Determine the [x, y] coordinate at the center of the cell enclosing the given text.  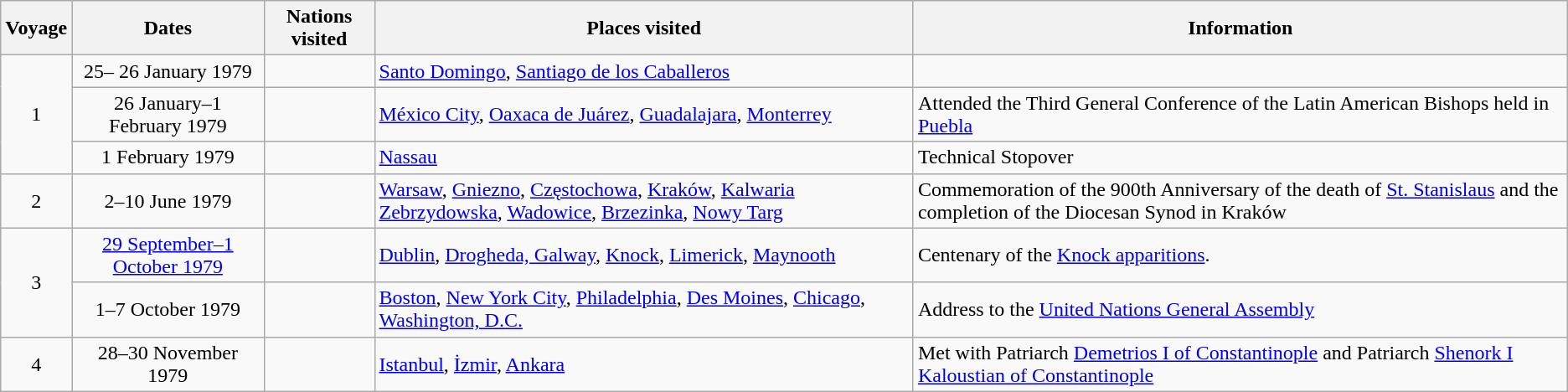
2–10 June 1979 [168, 201]
Technical Stopover [1240, 157]
28–30 November 1979 [168, 364]
4 [37, 364]
Address to the United Nations General Assembly [1240, 310]
1 February 1979 [168, 157]
Places visited [643, 28]
Attended the Third General Conference of the Latin American Bishops held in Puebla [1240, 114]
29 September–1 October 1979 [168, 255]
3 [37, 282]
Nassau [643, 157]
1 [37, 114]
México City, Oaxaca de Juárez, Guadalajara, Monterrey [643, 114]
Voyage [37, 28]
Information [1240, 28]
Warsaw, Gniezno, Częstochowa, Kraków, Kalwaria Zebrzydowska, Wadowice, Brzezinka, Nowy Targ [643, 201]
Centenary of the Knock apparitions. [1240, 255]
26 January–1 February 1979 [168, 114]
25– 26 January 1979 [168, 71]
Dublin, Drogheda, Galway, Knock, Limerick, Maynooth [643, 255]
Commemoration of the 900th Anniversary of the death of St. Stanislaus and the completion of the Diocesan Synod in Kraków [1240, 201]
Istanbul, İzmir, Ankara [643, 364]
Santo Domingo, Santiago de los Caballeros [643, 71]
1–7 October 1979 [168, 310]
Met with Patriarch Demetrios I of Constantinople and Patriarch Shenork I Kaloustian of Constantinople [1240, 364]
2 [37, 201]
Nations visited [319, 28]
Dates [168, 28]
Boston, New York City, Philadelphia, Des Moines, Chicago, Washington, D.C. [643, 310]
